Output the [x, y] coordinate of the center of the cell containing the given text.  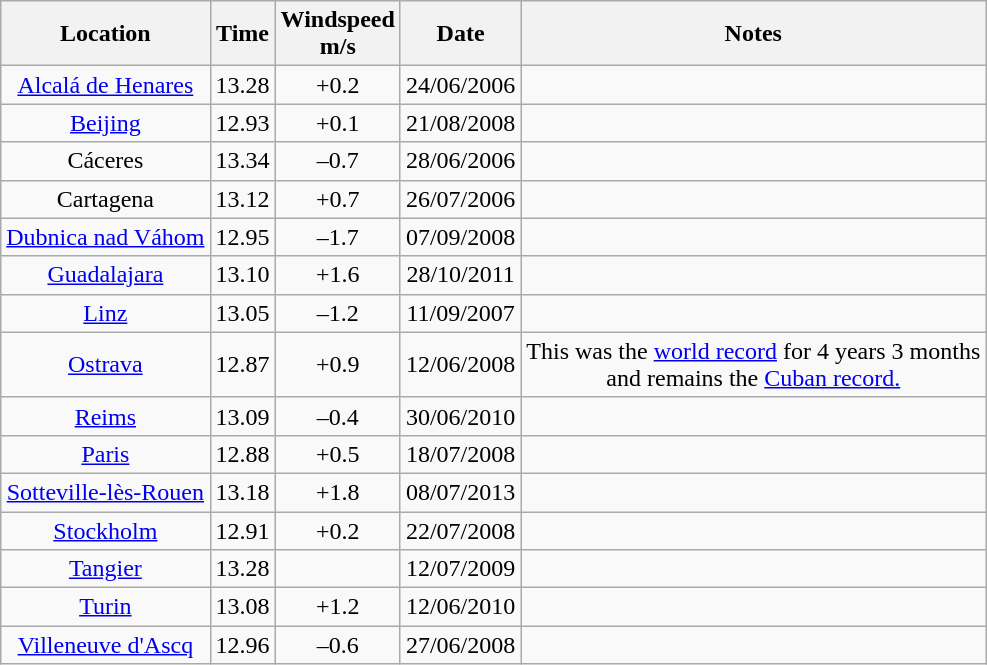
13.12 [242, 199]
Time [242, 34]
26/07/2006 [460, 199]
12.95 [242, 237]
+0.5 [338, 454]
+0.1 [338, 123]
22/07/2008 [460, 531]
Sotteville-lès-Rouen [106, 492]
13.05 [242, 313]
12.96 [242, 645]
Beijing [106, 123]
–1.7 [338, 237]
–0.6 [338, 645]
+1.2 [338, 607]
12/07/2009 [460, 569]
–1.2 [338, 313]
+0.9 [338, 364]
Location [106, 34]
13.08 [242, 607]
12.88 [242, 454]
Date [460, 34]
Villeneuve d'Ascq [106, 645]
11/09/2007 [460, 313]
This was the world record for 4 years 3 monthsand remains the Cuban record. [754, 364]
Reims [106, 416]
Stockholm [106, 531]
12/06/2008 [460, 364]
Tangier [106, 569]
Turin [106, 607]
13.18 [242, 492]
+1.6 [338, 275]
Alcalá de Henares [106, 85]
Cartagena [106, 199]
Dubnica nad Váhom [106, 237]
Linz [106, 313]
–0.7 [338, 161]
–0.4 [338, 416]
Cáceres [106, 161]
13.09 [242, 416]
13.10 [242, 275]
Notes [754, 34]
28/10/2011 [460, 275]
Windspeedm/s [338, 34]
27/06/2008 [460, 645]
+1.8 [338, 492]
12.91 [242, 531]
12.87 [242, 364]
12/06/2010 [460, 607]
Guadalajara [106, 275]
+0.7 [338, 199]
18/07/2008 [460, 454]
07/09/2008 [460, 237]
21/08/2008 [460, 123]
30/06/2010 [460, 416]
24/06/2006 [460, 85]
28/06/2006 [460, 161]
Paris [106, 454]
13.34 [242, 161]
08/07/2013 [460, 492]
12.93 [242, 123]
Ostrava [106, 364]
